Extract the (x, y) coordinate from the center of the cell holding the provided text.  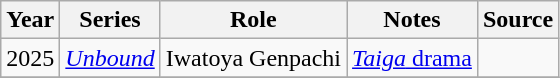
Series (110, 20)
Role (253, 20)
Notes (412, 20)
Source (518, 20)
Taiga drama (412, 58)
Year (30, 20)
Iwatoya Genpachi (253, 58)
Unbound (110, 58)
2025 (30, 58)
